Extract the [X, Y] coordinate from the center of the cell holding the provided text.  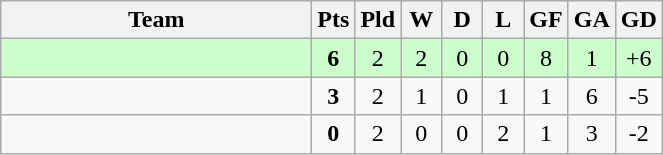
+6 [638, 58]
-2 [638, 134]
GA [592, 20]
D [462, 20]
8 [546, 58]
GD [638, 20]
Pld [378, 20]
L [504, 20]
Team [156, 20]
W [422, 20]
Pts [334, 20]
-5 [638, 96]
GF [546, 20]
